From the cell containing the given text, extract its center point as [X, Y] coordinate. 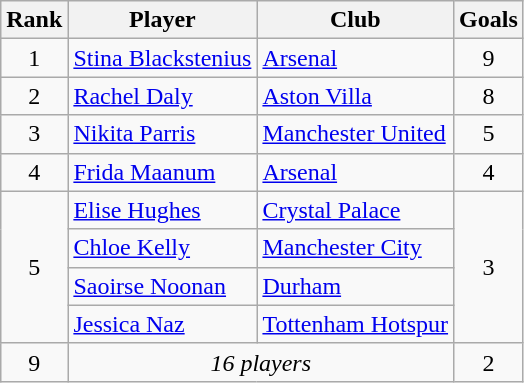
Durham [356, 286]
Nikita Parris [162, 134]
Chloe Kelly [162, 248]
8 [489, 96]
Manchester City [356, 248]
1 [34, 58]
Crystal Palace [356, 210]
Saoirse Noonan [162, 286]
Club [356, 20]
Goals [489, 20]
Rank [34, 20]
Frida Maanum [162, 172]
Jessica Naz [162, 324]
Rachel Daly [162, 96]
Player [162, 20]
16 players [261, 362]
Elise Hughes [162, 210]
Aston Villa [356, 96]
Stina Blackstenius [162, 58]
Manchester United [356, 134]
Tottenham Hotspur [356, 324]
